Detect which cell encompasses the target text, then output its [X, Y] center coordinate. 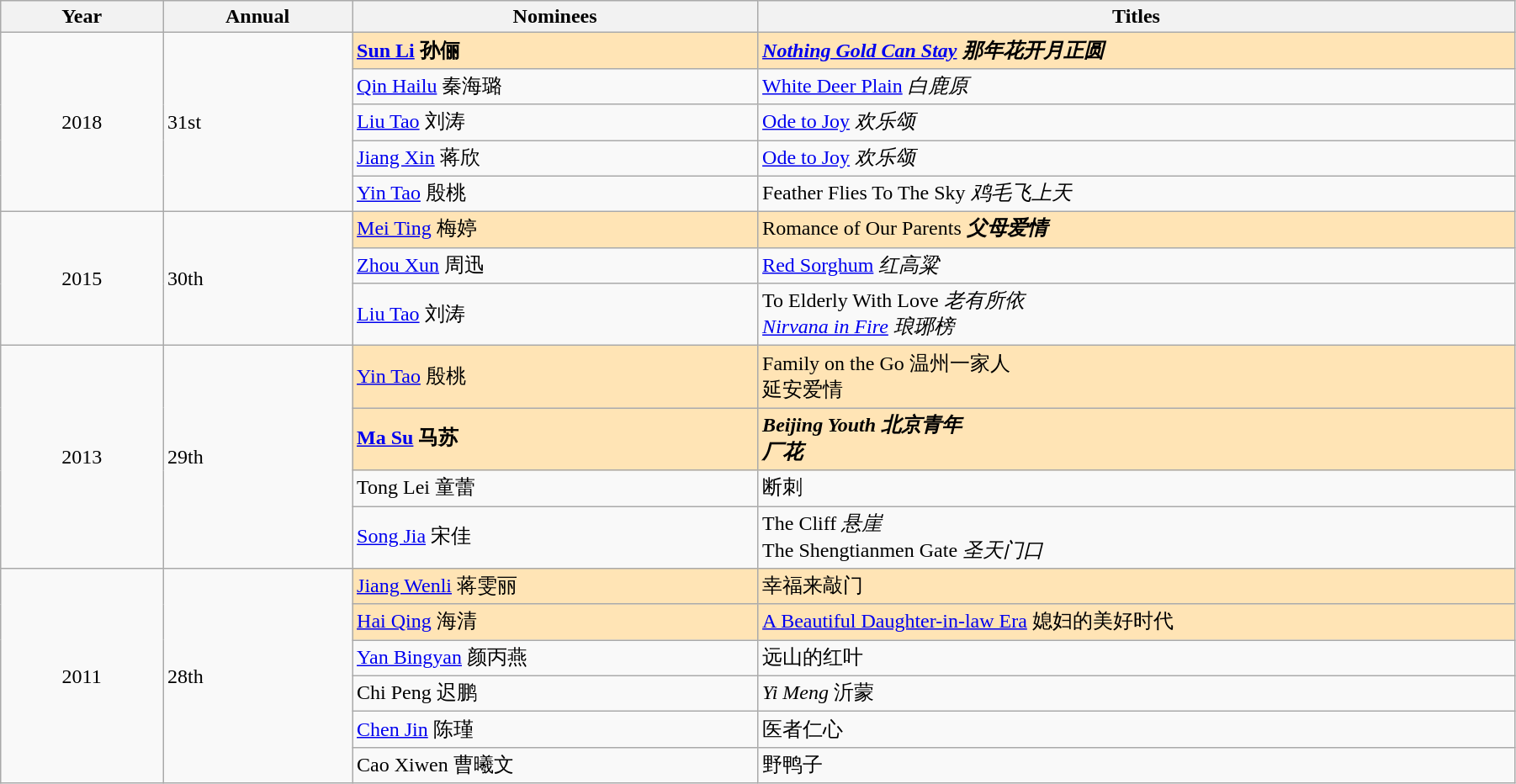
2011 [82, 676]
Jiang Xin 蒋欣 [555, 158]
Beijing Youth 北京青年厂花 [1137, 439]
Hai Qing 海清 [555, 622]
To Elderly With Love 老有所依Nirvana in Fire 琅琊榜 [1137, 315]
Zhou Xun 周迅 [555, 266]
Mei Ting 梅婷 [555, 230]
断刺 [1137, 488]
2013 [82, 458]
30th [257, 279]
28th [257, 676]
Tong Lei 童蕾 [555, 488]
Red Sorghum 红高粱 [1137, 266]
White Deer Plain 白鹿原 [1137, 86]
Feather Flies To The Sky 鸡毛飞上天 [1137, 193]
Qin Hailu 秦海璐 [555, 86]
幸福来敲门 [1137, 587]
Annual [257, 17]
Family on the Go 温州一家人延安爱情 [1137, 377]
Romance of Our Parents 父母爱情 [1137, 230]
Nothing Gold Can Stay 那年花开月正圆 [1137, 50]
Chi Peng 迟鹏 [555, 693]
Yi Meng 沂蒙 [1137, 693]
29th [257, 458]
Titles [1137, 17]
2018 [82, 123]
Sun Li 孙俪 [555, 50]
Yan Bingyan 颜丙燕 [555, 658]
Nominees [555, 17]
31st [257, 123]
医者仁心 [1137, 730]
Song Jia 宋佳 [555, 538]
Year [82, 17]
Chen Jin 陈瑾 [555, 730]
A Beautiful Daughter-in-law Era 媳妇的美好时代 [1137, 622]
2015 [82, 279]
Cao Xiwen 曹曦文 [555, 765]
The Cliff 悬崖The Shengtianmen Gate 圣天门口 [1137, 538]
野鸭子 [1137, 765]
Jiang Wenli 蒋雯丽 [555, 587]
远山的红叶 [1137, 658]
Ma Su 马苏 [555, 439]
